From the cell containing the given text, extract its center point as [x, y] coordinate. 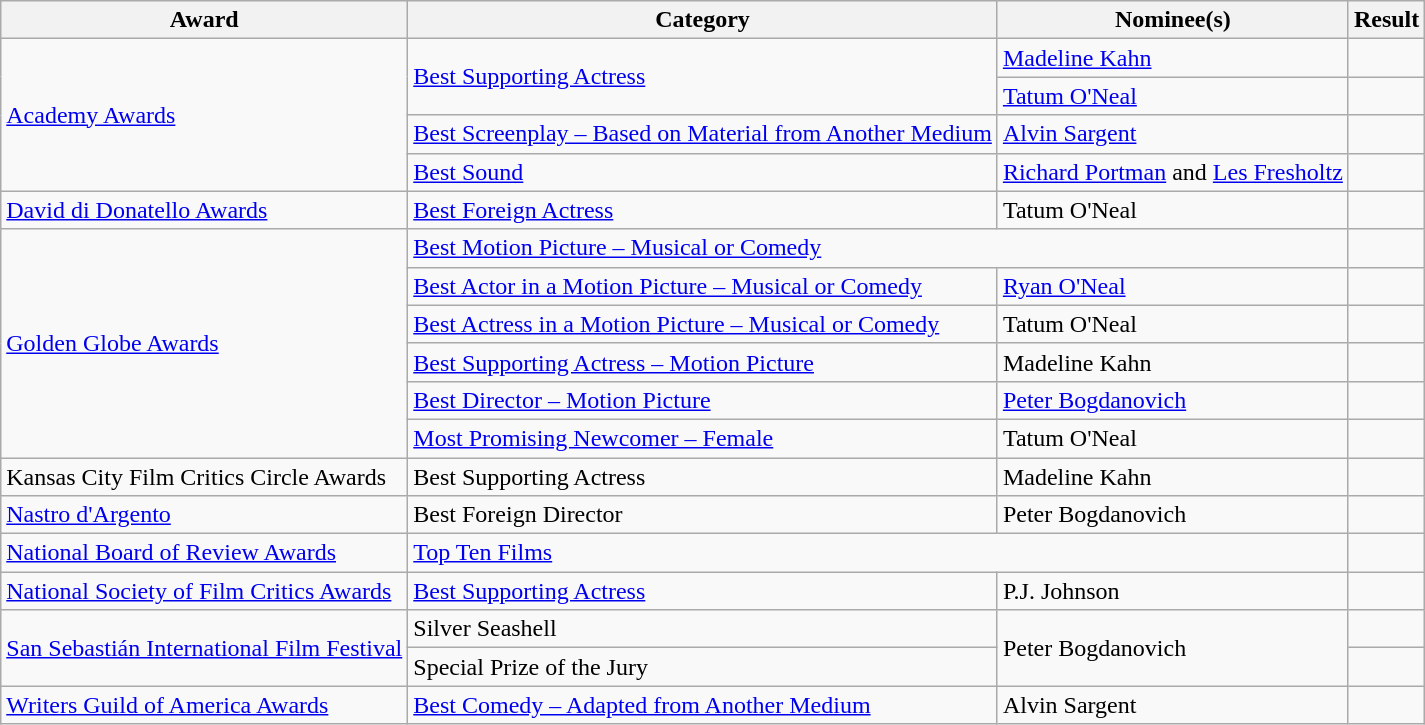
Best Screenplay – Based on Material from Another Medium [703, 134]
Best Foreign Actress [703, 210]
Best Sound [703, 172]
National Society of Film Critics Awards [204, 591]
Category [703, 20]
Best Supporting Actress – Motion Picture [703, 362]
Academy Awards [204, 115]
Top Ten Films [878, 553]
Best Director – Motion Picture [703, 400]
Special Prize of the Jury [703, 667]
Most Promising Newcomer – Female [703, 438]
Best Actor in a Motion Picture – Musical or Comedy [703, 286]
Kansas City Film Critics Circle Awards [204, 477]
Richard Portman and Les Fresholtz [1172, 172]
Best Foreign Director [703, 515]
National Board of Review Awards [204, 553]
Best Comedy – Adapted from Another Medium [703, 705]
Best Motion Picture – Musical or Comedy [878, 248]
Writers Guild of America Awards [204, 705]
Golden Globe Awards [204, 343]
P.J. Johnson [1172, 591]
Nominee(s) [1172, 20]
San Sebastián International Film Festival [204, 648]
Best Actress in a Motion Picture – Musical or Comedy [703, 324]
Ryan O'Neal [1172, 286]
David di Donatello Awards [204, 210]
Award [204, 20]
Result [1386, 20]
Nastro d'Argento [204, 515]
Silver Seashell [703, 629]
